Provide the (X, Y) coordinate of the cell's center where the given text is located.  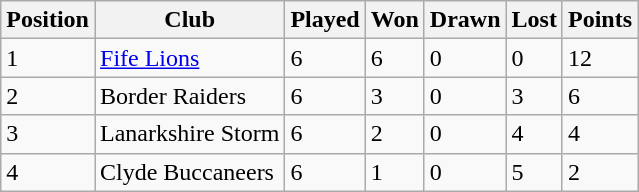
Drawn (465, 20)
Lanarkshire Storm (189, 134)
5 (534, 172)
Points (600, 20)
Border Raiders (189, 96)
Clyde Buccaneers (189, 172)
Position (48, 20)
Fife Lions (189, 58)
Played (325, 20)
Lost (534, 20)
12 (600, 58)
Club (189, 20)
Won (394, 20)
